Determine the [X, Y] coordinate at the center of the cell enclosing the given text.  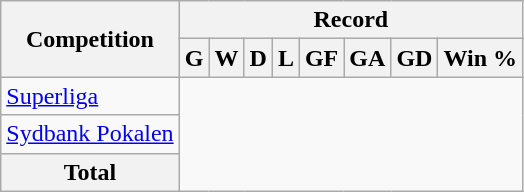
G [194, 58]
GF [321, 58]
Competition [90, 39]
D [258, 58]
GD [414, 58]
Record [350, 20]
L [286, 58]
Total [90, 172]
GA [368, 58]
Win % [480, 58]
Sydbank Pokalen [90, 134]
Superliga [90, 96]
W [226, 58]
